Return (X, Y) of the center of cell containing provided text 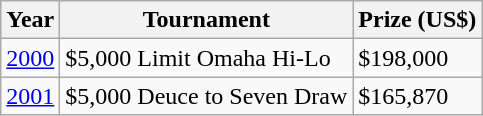
$198,000 (418, 58)
Tournament (206, 20)
$5,000 Limit Omaha Hi-Lo (206, 58)
2001 (30, 96)
$5,000 Deuce to Seven Draw (206, 96)
$165,870 (418, 96)
Year (30, 20)
2000 (30, 58)
Prize (US$) (418, 20)
